Scan for the cell matching the given text and deliver its (X, Y) coordinate at center. 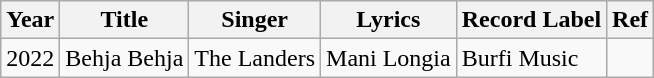
Lyrics (389, 20)
2022 (30, 58)
Ref (630, 20)
Burfi Music (531, 58)
Record Label (531, 20)
Year (30, 20)
Mani Longia (389, 58)
The Landers (255, 58)
Behja Behja (124, 58)
Title (124, 20)
Singer (255, 20)
